From the cell containing the given text, extract its center point as [x, y] coordinate. 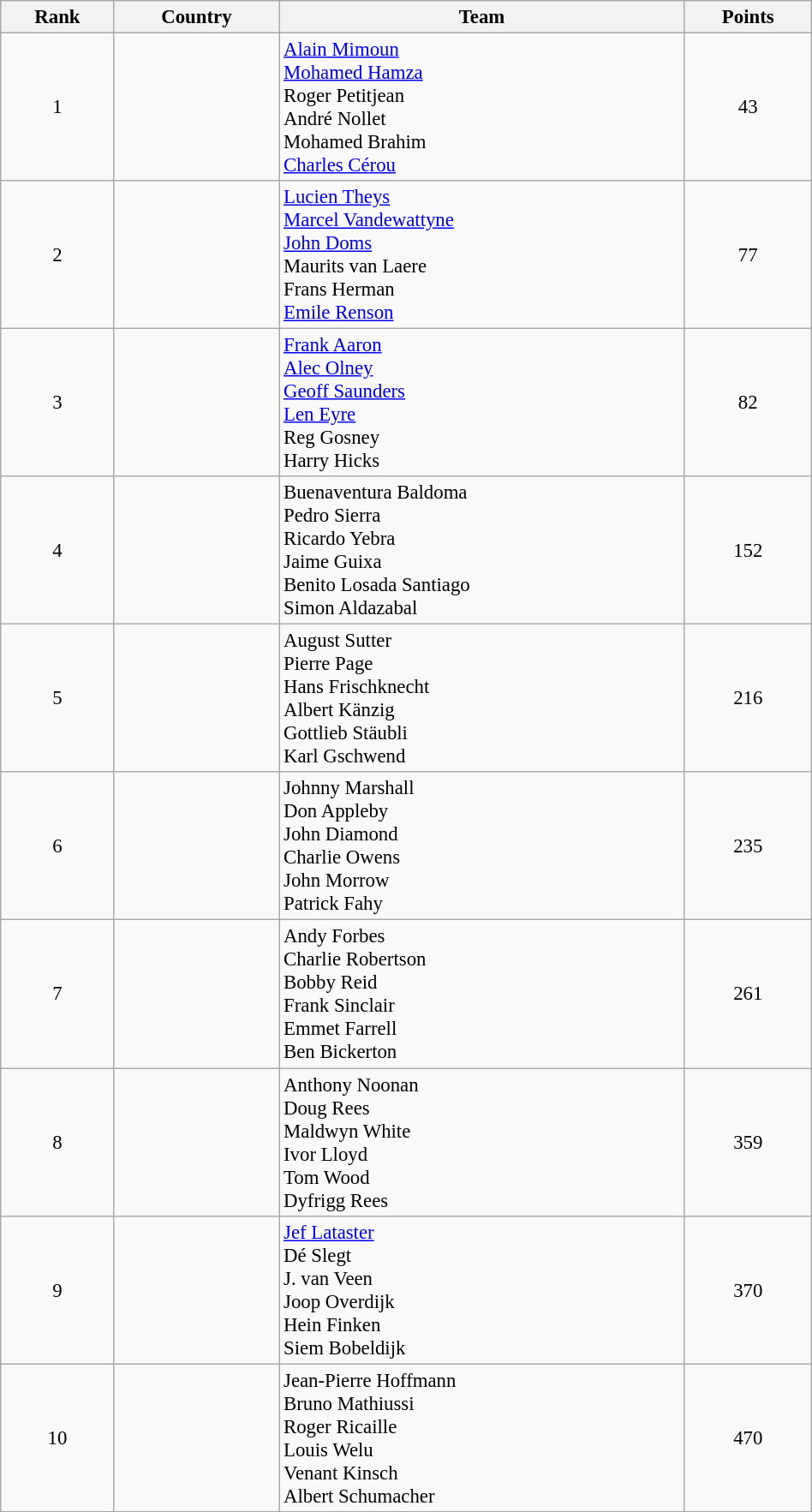
Johnny MarshallDon ApplebyJohn DiamondCharlie OwensJohn MorrowPatrick Fahy [481, 846]
Lucien TheysMarcel VandewattyneJohn DomsMaurits van LaereFrans HermanEmile Renson [481, 255]
77 [748, 255]
Country [197, 17]
Jean-Pierre HoffmannBruno MathiussiRoger RicailleLouis WeluVenant KinschAlbert Schumacher [481, 1437]
Andy ForbesCharlie RobertsonBobby ReidFrank SinclairEmmet FarrellBen Bickerton [481, 994]
August SutterPierre PageHans FrischknechtAlbert KänzigGottlieb StäubliKarl Gschwend [481, 699]
Alain MimounMohamed HamzaRoger PetitjeanAndré NolletMohamed BrahimCharles Cérou [481, 108]
261 [748, 994]
Frank AaronAlec OlneyGeoff SaundersLen EyreReg GosneyHarry Hicks [481, 403]
Rank [57, 17]
Jef LatasterDé SlegtJ. van VeenJoop OverdijkHein FinkenSiem Bobeldijk [481, 1290]
Points [748, 17]
1 [57, 108]
235 [748, 846]
8 [57, 1143]
6 [57, 846]
Anthony NoonanDoug ReesMaldwyn WhiteIvor LloydTom WoodDyfrigg Rees [481, 1143]
4 [57, 550]
2 [57, 255]
9 [57, 1290]
5 [57, 699]
43 [748, 108]
216 [748, 699]
Team [481, 17]
10 [57, 1437]
7 [57, 994]
359 [748, 1143]
82 [748, 403]
3 [57, 403]
470 [748, 1437]
Buenaventura BaldomaPedro SierraRicardo YebraJaime GuixaBenito Losada SantiagoSimon Aldazabal [481, 550]
152 [748, 550]
370 [748, 1290]
